From the cell containing the given text, extract its center point as (x, y) coordinate. 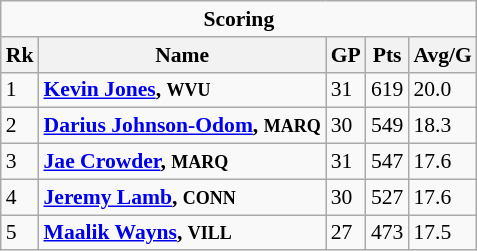
549 (388, 126)
27 (346, 233)
Pts (388, 55)
Name (182, 55)
Scoring (239, 19)
2 (20, 126)
4 (20, 197)
619 (388, 90)
17.5 (442, 233)
Jae Crowder, MARQ (182, 162)
547 (388, 162)
Avg/G (442, 55)
GP (346, 55)
20.0 (442, 90)
Maalik Wayns, VILL (182, 233)
Darius Johnson-Odom, MARQ (182, 126)
Kevin Jones, WVU (182, 90)
1 (20, 90)
527 (388, 197)
473 (388, 233)
5 (20, 233)
Rk (20, 55)
18.3 (442, 126)
3 (20, 162)
Jeremy Lamb, CONN (182, 197)
